Detect which cell encompasses the target text, then output its [X, Y] center coordinate. 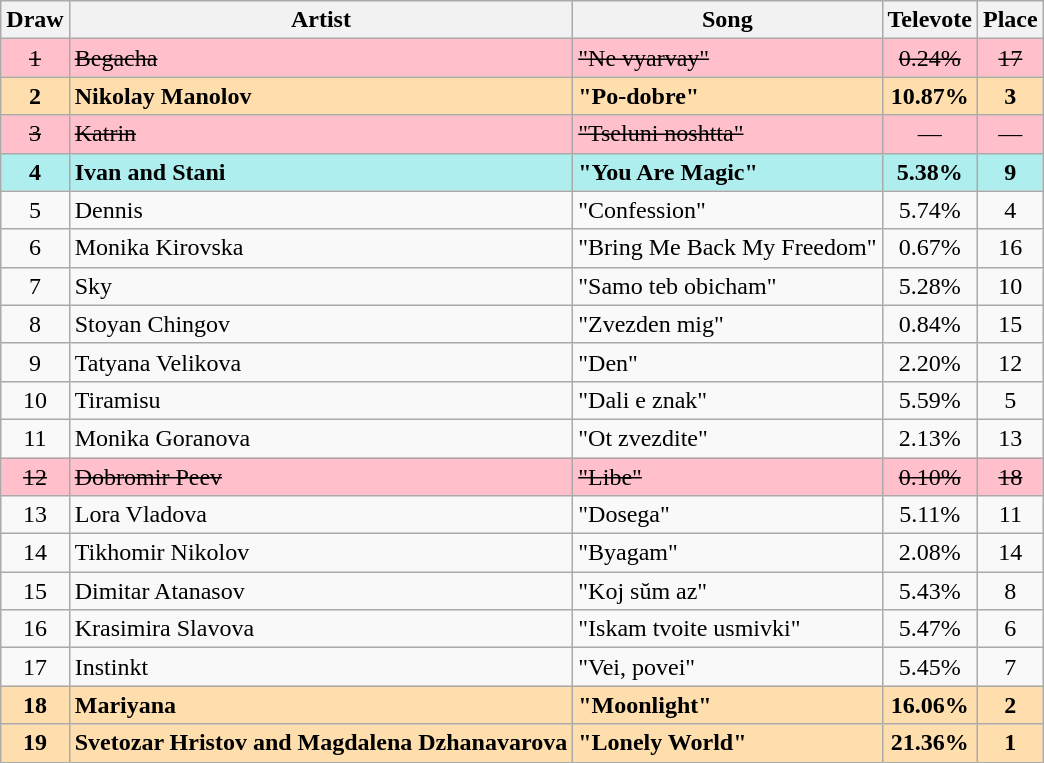
21.36% [930, 743]
5.59% [930, 400]
"Koj sŭm az" [728, 591]
16.06% [930, 705]
2.13% [930, 438]
Nikolay Manolov [321, 96]
Place [1010, 20]
"Zvezden mig" [728, 324]
"Dali e znak" [728, 400]
0.24% [930, 58]
"Dosega" [728, 515]
"Moonlight" [728, 705]
"Libe" [728, 477]
"You Are Magic" [728, 172]
5.43% [930, 591]
"Lonely World" [728, 743]
5.28% [930, 286]
2.20% [930, 362]
5.74% [930, 210]
Tikhomir Nikolov [321, 553]
Song [728, 20]
2.08% [930, 553]
Ivan and Stani [321, 172]
Tiramisu [321, 400]
Katrin [321, 134]
5.45% [930, 667]
Artist [321, 20]
10.87% [930, 96]
Tatyana Velikova [321, 362]
"Samo teb obicham" [728, 286]
Instinkt [321, 667]
Monika Kirovska [321, 248]
0.67% [930, 248]
Lora Vladova [321, 515]
5.11% [930, 515]
0.10% [930, 477]
"Iskam tvoite usmivki" [728, 629]
"Po-dobre" [728, 96]
"Den" [728, 362]
Krasimira Slavova [321, 629]
Dimitar Atanasov [321, 591]
Dennis [321, 210]
"Ne vyarvay" [728, 58]
0.84% [930, 324]
Draw [35, 20]
"Byagam" [728, 553]
5.47% [930, 629]
Monika Goranova [321, 438]
19 [35, 743]
"Ot zvezdite" [728, 438]
Svetozar Hristov and Magdalena Dzhanavarova [321, 743]
Mariyana [321, 705]
"Tseluni noshtta" [728, 134]
Stoyan Chingov [321, 324]
Sky [321, 286]
"Bring Me Back My Freedom" [728, 248]
Dobromir Peev [321, 477]
5.38% [930, 172]
"Confession" [728, 210]
Televote [930, 20]
Begacha [321, 58]
"Vei, povei" [728, 667]
